Determine the (x, y) coordinate at the center of the cell enclosing the given text.  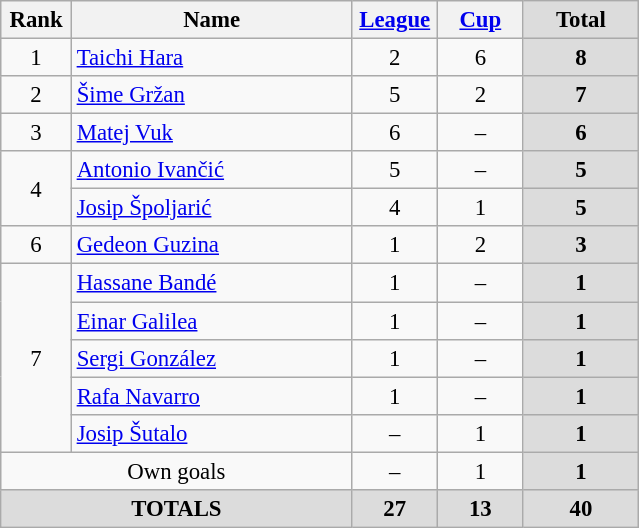
Antonio Ivančić (212, 170)
Total (581, 20)
Hassane Bandé (212, 283)
13 (481, 509)
TOTALS (176, 509)
8 (581, 58)
Matej Vuk (212, 133)
Josip Špoljarić (212, 208)
27 (395, 509)
Josip Šutalo (212, 433)
Rank (36, 20)
Taichi Hara (212, 58)
Sergi González (212, 358)
Name (212, 20)
Own goals (176, 471)
Šime Gržan (212, 95)
Rafa Navarro (212, 396)
Gedeon Guzina (212, 245)
League (395, 20)
40 (581, 509)
Einar Galilea (212, 321)
Cup (481, 20)
